Extract the [x, y] coordinate from the center of the cell holding the provided text.  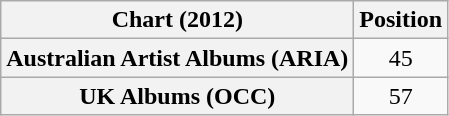
Chart (2012) [178, 20]
Position [401, 20]
45 [401, 58]
UK Albums (OCC) [178, 96]
57 [401, 96]
Australian Artist Albums (ARIA) [178, 58]
